Pinpoint the cell where the given text exists, returning its (x, y) midpoint coordinate. 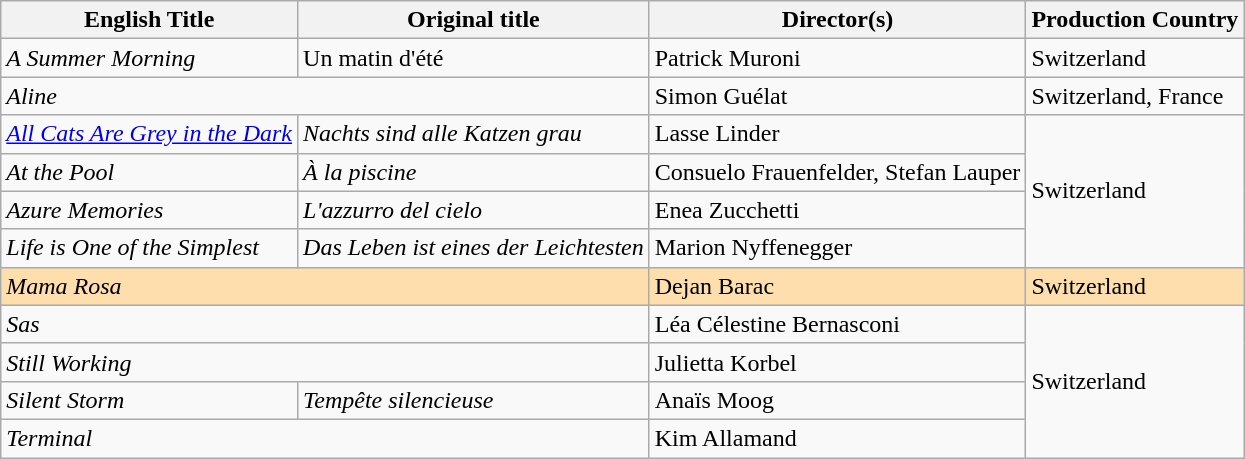
Kim Allamand (838, 438)
Life is One of the Simplest (150, 248)
Azure Memories (150, 210)
Director(s) (838, 20)
Anaïs Moog (838, 400)
Julietta Korbel (838, 362)
Léa Célestine Bernasconi (838, 324)
Aline (325, 96)
Production Country (1135, 20)
Un matin d'été (474, 58)
Still Working (325, 362)
Marion Nyffenegger (838, 248)
Das Leben ist eines der Leichtesten (474, 248)
Silent Storm (150, 400)
Lasse Linder (838, 134)
Dejan Barac (838, 286)
Patrick Muroni (838, 58)
Simon Guélat (838, 96)
Terminal (325, 438)
Sas (325, 324)
Consuelo Frauenfelder, Stefan Lauper (838, 172)
À la piscine (474, 172)
Mama Rosa (325, 286)
L'azzurro del cielo (474, 210)
A Summer Morning (150, 58)
Original title (474, 20)
Nachts sind alle Katzen grau (474, 134)
English Title (150, 20)
At the Pool (150, 172)
Enea Zucchetti (838, 210)
Tempête silencieuse (474, 400)
Switzerland, France (1135, 96)
All Cats Are Grey in the Dark (150, 134)
